From the cell containing the given text, extract its center point as (X, Y) coordinate. 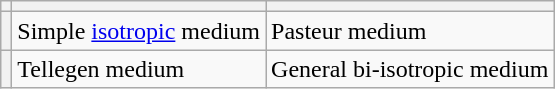
General bi-isotropic medium (410, 69)
Pasteur medium (410, 31)
Simple isotropic medium (139, 31)
Tellegen medium (139, 69)
